Extract the (x, y) coordinate from the center of the cell holding the provided text.  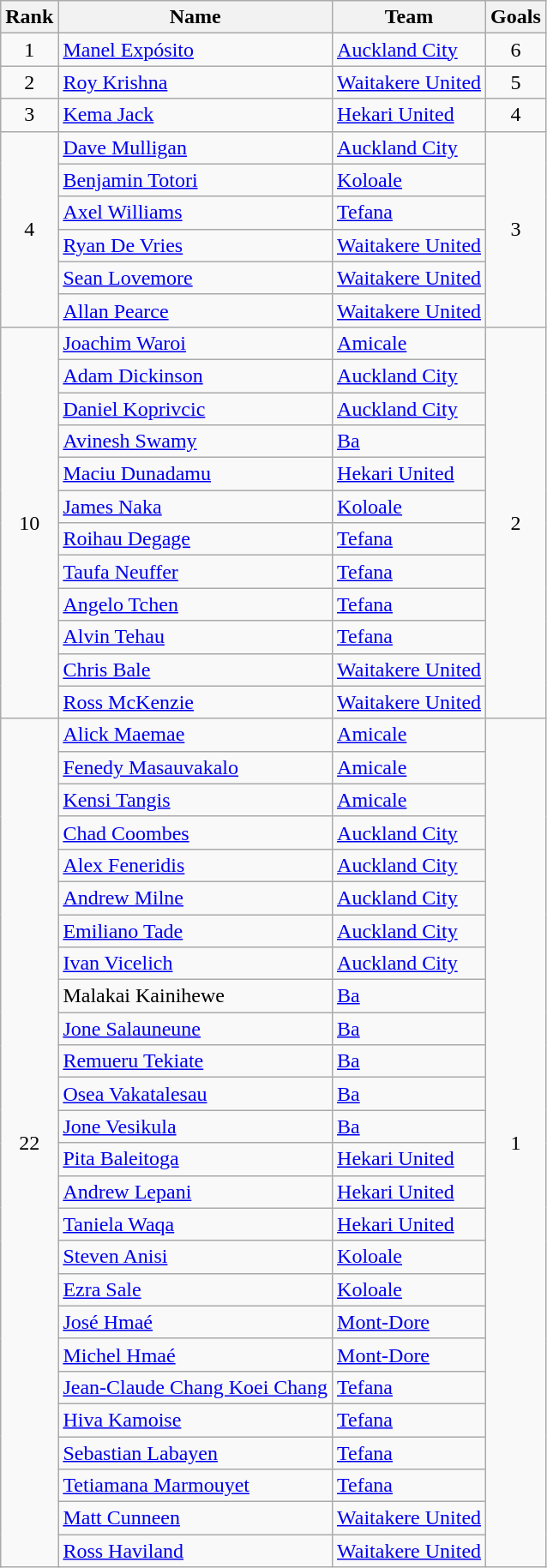
Goals (516, 17)
Name (195, 17)
10 (29, 523)
Kema Jack (195, 115)
Andrew Milne (195, 898)
Hiva Kamoise (195, 1420)
Michel Hmaé (195, 1355)
5 (516, 82)
Angelo Tchen (195, 604)
Jone Vesikula (195, 1126)
Taufa Neuffer (195, 572)
Adam Dickinson (195, 375)
Maciu Dunadamu (195, 474)
Daniel Koprivcic (195, 409)
Joachim Waroi (195, 343)
Ross Haviland (195, 1551)
Sean Lovemore (195, 278)
Tetiamana Marmouyet (195, 1486)
Jean-Claude Chang Koei Chang (195, 1387)
Emiliano Tade (195, 930)
Fenedy Masauvakalo (195, 767)
Manel Expósito (195, 50)
Pita Baleitoga (195, 1159)
James Naka (195, 507)
Remueru Tekiate (195, 1061)
Rank (29, 17)
22 (29, 1143)
Team (410, 17)
Matt Cunneen (195, 1518)
Roy Krishna (195, 82)
Chad Coombes (195, 832)
Ross McKenzie (195, 702)
6 (516, 50)
Alick Maemae (195, 735)
Benjamin Totori (195, 180)
Avinesh Swamy (195, 442)
Steven Anisi (195, 1257)
Ivan Vicelich (195, 964)
Axel Williams (195, 213)
Malakai Kainihewe (195, 996)
Ezra Sale (195, 1289)
Roihau Degage (195, 539)
Kensi Tangis (195, 800)
Andrew Lepani (195, 1192)
Ryan De Vries (195, 245)
Chris Bale (195, 670)
Taniela Waqa (195, 1224)
Dave Mulligan (195, 147)
José Hmaé (195, 1322)
Alvin Tehau (195, 637)
Allan Pearce (195, 310)
Jone Salauneune (195, 1029)
Sebastian Labayen (195, 1453)
Alex Feneridis (195, 865)
Osea Vakatalesau (195, 1094)
